Detect which cell encompasses the target text, then output its [x, y] center coordinate. 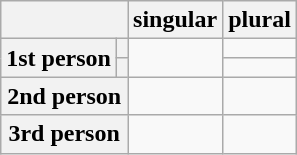
2nd person [64, 96]
3rd person [64, 134]
plural [260, 20]
1st person [59, 58]
singular [176, 20]
